For the text-containing cell, return its midpoint in [x, y] coordinate format. 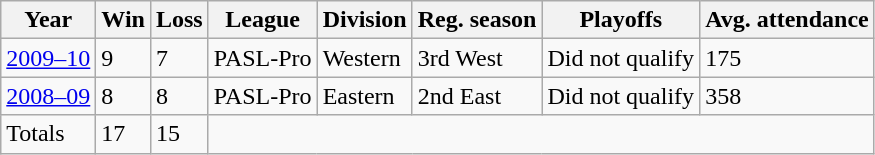
7 [179, 58]
2008–09 [48, 96]
Totals [48, 134]
Loss [179, 20]
Division [364, 20]
9 [124, 58]
Year [48, 20]
2009–10 [48, 58]
17 [124, 134]
175 [788, 58]
League [262, 20]
Avg. attendance [788, 20]
Western [364, 58]
3rd West [477, 58]
2nd East [477, 96]
Playoffs [621, 20]
Reg. season [477, 20]
15 [179, 134]
Win [124, 20]
Eastern [364, 96]
358 [788, 96]
